Locate the cell with the specified text and output its [X, Y] center coordinate. 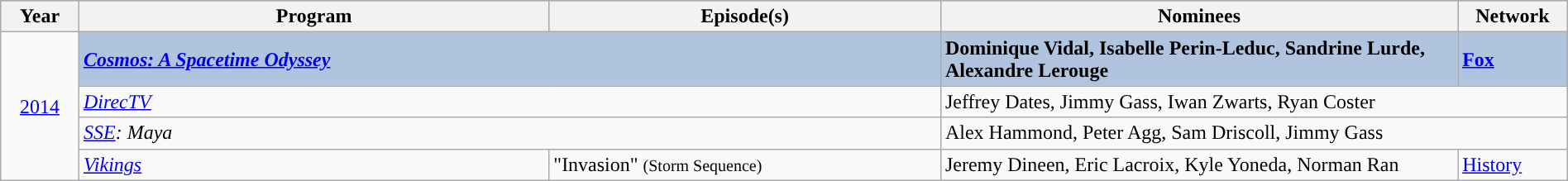
Jeffrey Dates, Jimmy Gass, Iwan Zwarts, Ryan Coster [1254, 102]
Network [1513, 17]
Nominees [1199, 17]
Episode(s) [745, 17]
Vikings [313, 164]
Alex Hammond, Peter Agg, Sam Driscoll, Jimmy Gass [1254, 133]
Cosmos: A Spacetime Odyssey [509, 60]
Fox [1513, 60]
2014 [40, 106]
SSE: Maya [509, 133]
Year [40, 17]
Dominique Vidal, Isabelle Perin-Leduc, Sandrine Lurde, Alexandre Lerouge [1199, 60]
Jeremy Dineen, Eric Lacroix, Kyle Yoneda, Norman Ran [1199, 164]
"Invasion" (Storm Sequence) [745, 164]
DirecTV [509, 102]
History [1513, 164]
Program [313, 17]
